Search for the cell housing the specified text and yield its (X, Y) center coordinate. 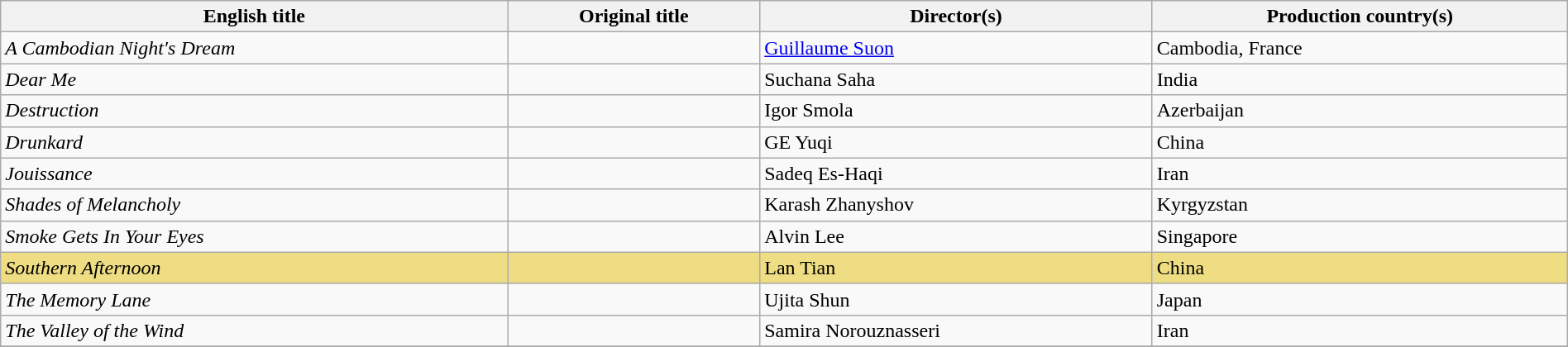
Azerbaijan (1360, 111)
Ujita Shun (956, 299)
Original title (633, 17)
Alvin Lee (956, 236)
Japan (1360, 299)
Dear Me (255, 79)
Kyrgyzstan (1360, 205)
Guillaume Suon (956, 48)
Southern Afternoon (255, 268)
Destruction (255, 111)
Smoke Gets In Your Eyes (255, 236)
A Cambodian Night′s Dream (255, 48)
Suchana Saha (956, 79)
The Memory Lane (255, 299)
Sadeq Es-Haqi (956, 173)
Cambodia, France (1360, 48)
Karash Zhanyshov (956, 205)
Production country(s) (1360, 17)
Lan Tian (956, 268)
Igor Smola (956, 111)
Singapore (1360, 236)
English title (255, 17)
Shades of Melancholy (255, 205)
Drunkard (255, 142)
Director(s) (956, 17)
Samira Norouznasseri (956, 330)
India (1360, 79)
GE Yuqi (956, 142)
Jouissance (255, 173)
The Valley of the Wind (255, 330)
